Detect which cell encompasses the target text, then output its (x, y) center coordinate. 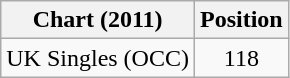
UK Singles (OCC) (98, 58)
Position (241, 20)
118 (241, 58)
Chart (2011) (98, 20)
